Locate the cell with the specified text and output its (X, Y) center coordinate. 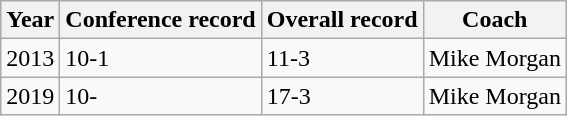
Conference record (160, 20)
10-1 (160, 58)
2013 (30, 58)
11-3 (342, 58)
Year (30, 20)
17-3 (342, 96)
Overall record (342, 20)
10- (160, 96)
Coach (494, 20)
2019 (30, 96)
